Output the [x, y] coordinate of the center of the cell containing the given text.  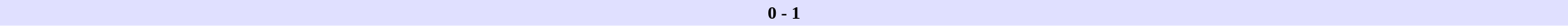
0 - 1 [784, 13]
